Capture the cell that displays the provided text and extract its [x, y] central coordinate. 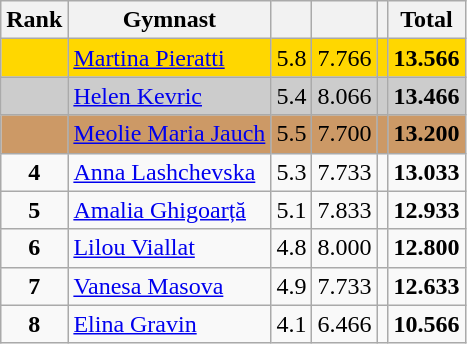
Meolie Maria Jauch [170, 134]
Gymnast [170, 20]
8 [34, 324]
13.200 [426, 134]
5 [34, 210]
4 [34, 172]
10.566 [426, 324]
5.4 [292, 96]
6 [34, 248]
5.1 [292, 210]
13.033 [426, 172]
Elina Gravin [170, 324]
6.466 [344, 324]
5.3 [292, 172]
7.700 [344, 134]
Vanesa Masova [170, 286]
Martina Pieratti [170, 58]
7.766 [344, 58]
8.000 [344, 248]
5.8 [292, 58]
12.800 [426, 248]
Lilou Viallat [170, 248]
Anna Lashchevska [170, 172]
4.1 [292, 324]
5.5 [292, 134]
13.566 [426, 58]
Total [426, 20]
4.8 [292, 248]
Amalia Ghigoarță [170, 210]
13.466 [426, 96]
Rank [34, 20]
7.833 [344, 210]
12.633 [426, 286]
4.9 [292, 286]
Helen Kevric [170, 96]
12.933 [426, 210]
7 [34, 286]
8.066 [344, 96]
